Pinpoint the cell where the given text exists, returning its (X, Y) midpoint coordinate. 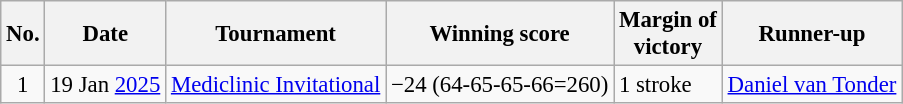
No. (23, 34)
1 stroke (668, 85)
Winning score (500, 34)
Daniel van Tonder (812, 85)
1 (23, 85)
19 Jan 2025 (106, 85)
−24 (64-65-65-66=260) (500, 85)
Mediclinic Invitational (276, 85)
Tournament (276, 34)
Margin ofvictory (668, 34)
Date (106, 34)
Runner-up (812, 34)
